Detect which cell encompasses the target text, then output its (X, Y) center coordinate. 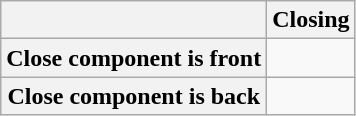
Close component is front (134, 58)
Closing (311, 20)
Close component is back (134, 96)
